Pinpoint the cell where the given text exists, returning its (X, Y) midpoint coordinate. 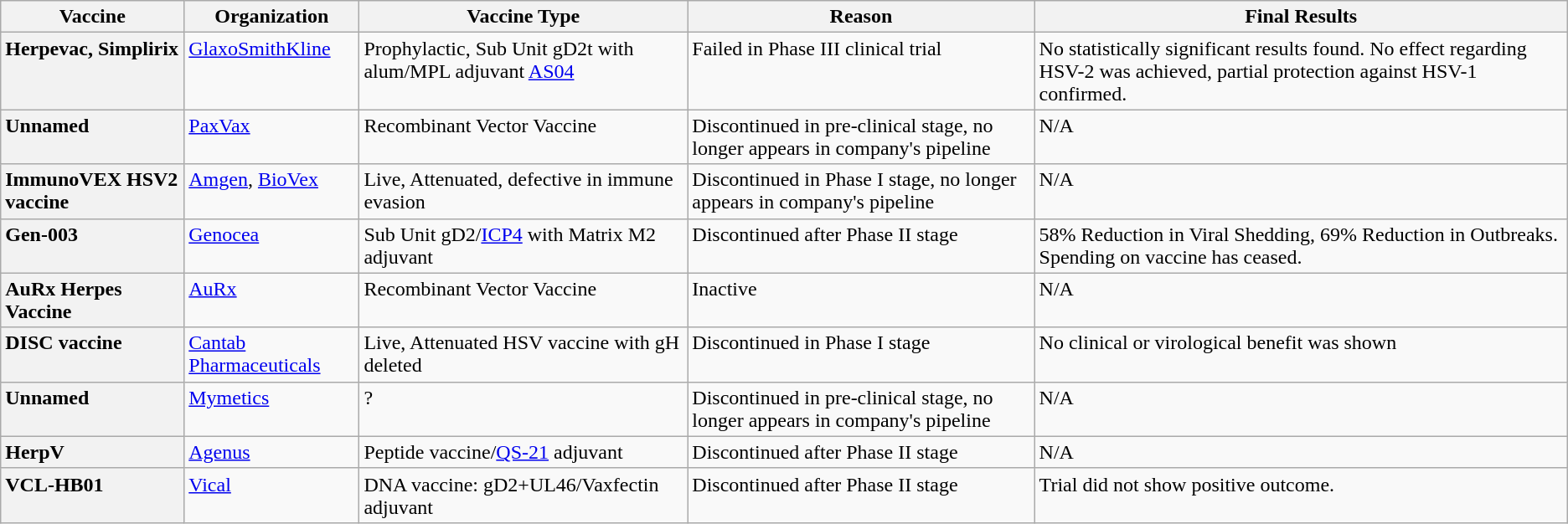
Vaccine Type (524, 17)
Peptide vaccine/QS-21 adjuvant (524, 452)
AuRx (271, 300)
Genocea (271, 246)
Failed in Phase III clinical trial (861, 71)
ImmunoVEX HSV2 vaccine (92, 191)
Agenus (271, 452)
AuRx Herpes Vaccine (92, 300)
Vical (271, 496)
HerpV (92, 452)
Reason (861, 17)
Inactive (861, 300)
58% Reduction in Viral Shedding, 69% Reduction in Outbreaks. Spending on vaccine has ceased. (1301, 246)
Herpevac, Simplirix (92, 71)
Sub Unit gD2/ICP4 with Matrix M2 adjuvant (524, 246)
Live, Attenuated, defective in immune evasion (524, 191)
GlaxoSmithKline (271, 71)
DISC vaccine (92, 355)
Vaccine (92, 17)
? (524, 408)
Discontinued in Phase I stage, no longer appears in company's pipeline (861, 191)
Final Results (1301, 17)
Gen-003 (92, 246)
VCL-HB01 (92, 496)
PaxVax (271, 137)
No statistically significant results found. No effect regarding HSV-2 was achieved, partial protection against HSV-1 confirmed. (1301, 71)
Cantab Pharmaceuticals (271, 355)
Mymetics (271, 408)
Discontinued in Phase I stage (861, 355)
No clinical or virological benefit was shown (1301, 355)
Trial did not show positive outcome. (1301, 496)
Amgen, BioVex (271, 191)
DNA vaccine: gD2+UL46/Vaxfectin adjuvant (524, 496)
Prophylactic, Sub Unit gD2t with alum/MPL adjuvant AS04 (524, 71)
Live, Attenuated HSV vaccine with gH deleted (524, 355)
Organization (271, 17)
